Search for the cell housing the specified text and yield its (x, y) center coordinate. 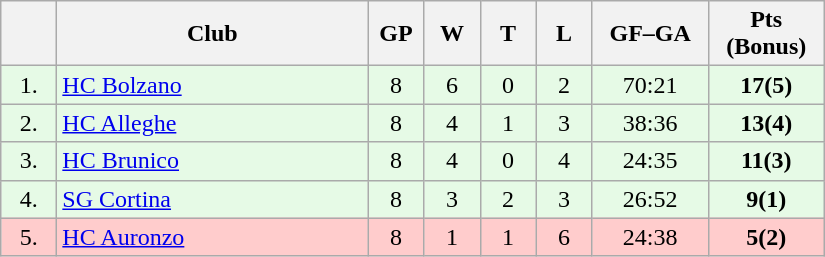
T (508, 34)
HC Auronzo (212, 237)
3. (29, 161)
1. (29, 85)
Pts (Bonus) (766, 34)
26:52 (650, 199)
13(4) (766, 123)
9(1) (766, 199)
SG Cortina (212, 199)
5. (29, 237)
4. (29, 199)
L (564, 34)
70:21 (650, 85)
11(3) (766, 161)
HC Bolzano (212, 85)
5(2) (766, 237)
HC Alleghe (212, 123)
24:35 (650, 161)
17(5) (766, 85)
38:36 (650, 123)
2. (29, 123)
GF–GA (650, 34)
GP (396, 34)
Club (212, 34)
W (452, 34)
HC Brunico (212, 161)
24:38 (650, 237)
